Pinpoint the cell where the given text exists, returning its (x, y) midpoint coordinate. 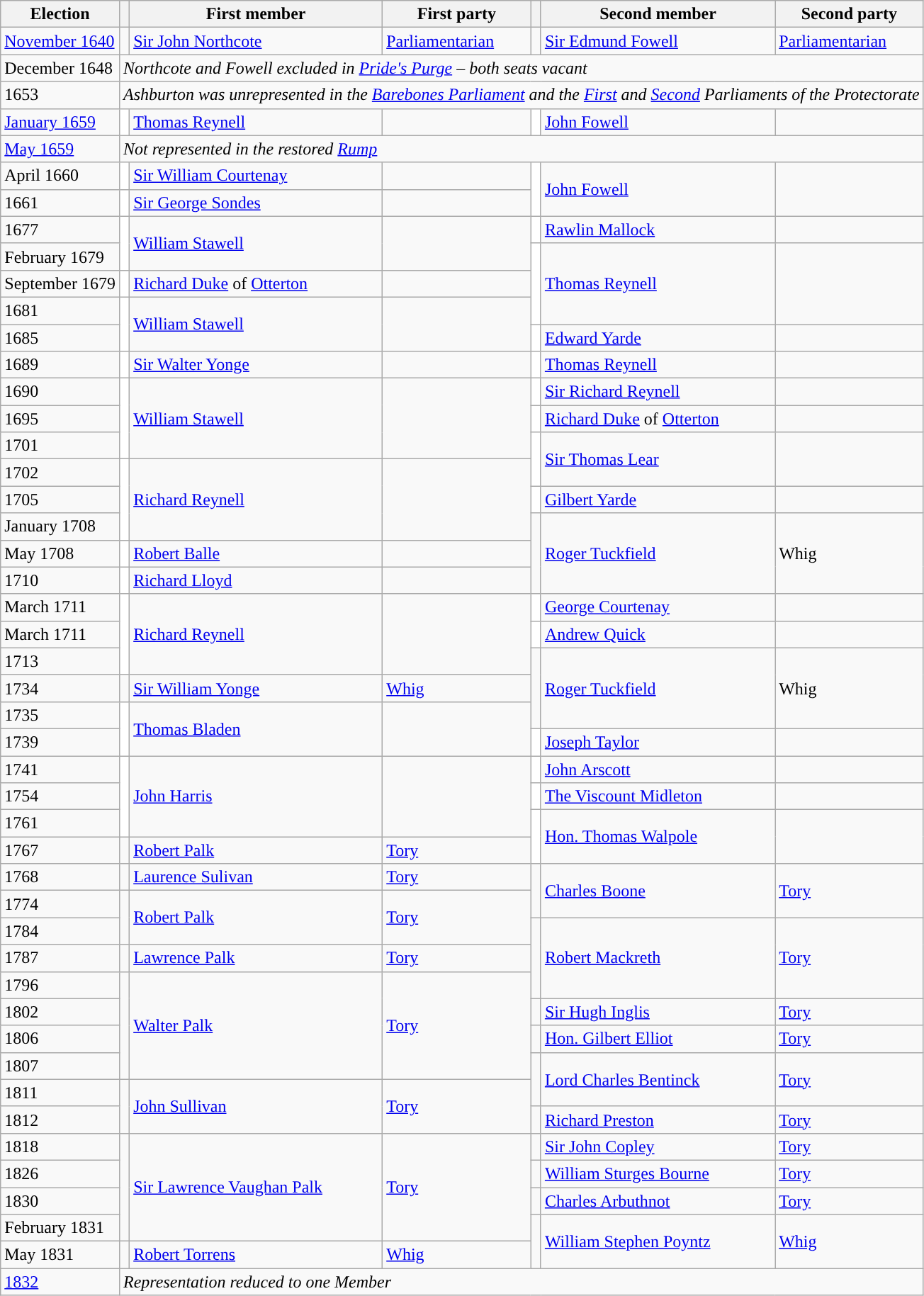
1701 (60, 446)
Sir William Courtenay (257, 176)
1661 (60, 203)
Sir John Northcote (257, 41)
1774 (60, 904)
George Courtenay (658, 607)
Sir Edmund Fowell (658, 41)
1818 (60, 1146)
1754 (60, 796)
February 1831 (60, 1228)
Lawrence Palk (257, 958)
1811 (60, 1093)
Charles Boone (658, 891)
1705 (60, 500)
Sir Richard Reynell (658, 392)
September 1679 (60, 283)
1677 (60, 230)
Richard Lloyd (257, 580)
Sir George Sondes (257, 203)
1690 (60, 392)
1713 (60, 661)
1710 (60, 580)
Robert Mackreth (658, 958)
Robert Torrens (257, 1255)
January 1659 (60, 122)
Not represented in the restored Rump (522, 149)
Sir John Copley (658, 1146)
Sir William Yonge (257, 688)
November 1640 (60, 41)
Hon. Gilbert Elliot (658, 1039)
Sir Thomas Lear (658, 459)
Northcote and Fowell excluded in Pride's Purge – both seats vacant (522, 68)
1739 (60, 742)
Representation reduced to one Member (522, 1282)
1653 (60, 95)
Ashburton was unrepresented in the Barebones Parliament and the First and Second Parliaments of the Protectorate (522, 95)
May 1708 (60, 553)
1689 (60, 365)
May 1659 (60, 149)
William Sturges Bourne (658, 1173)
John Sullivan (257, 1106)
Andrew Quick (658, 634)
John Arscott (658, 769)
1832 (60, 1282)
Hon. Thomas Walpole (658, 837)
1761 (60, 823)
The Viscount Midleton (658, 796)
1695 (60, 419)
1741 (60, 769)
1807 (60, 1066)
1767 (60, 850)
William Stephen Poyntz (658, 1241)
1830 (60, 1201)
Richard Preston (658, 1120)
1812 (60, 1120)
John Harris (257, 796)
Robert Balle (257, 553)
Sir Hugh Inglis (658, 1012)
1806 (60, 1039)
1826 (60, 1173)
Charles Arbuthnot (658, 1201)
Election (60, 14)
Lord Charles Bentinck (658, 1079)
February 1679 (60, 257)
1787 (60, 958)
Walter Palk (257, 1025)
First member (257, 14)
April 1660 (60, 176)
Second party (850, 14)
1768 (60, 877)
1681 (60, 310)
December 1648 (60, 68)
Laurence Sulivan (257, 877)
1796 (60, 985)
Rawlin Mallock (658, 230)
1685 (60, 338)
Edward Yarde (658, 338)
1735 (60, 715)
Thomas Bladen (257, 728)
1702 (60, 473)
First party (456, 14)
Joseph Taylor (658, 742)
Sir Walter Yonge (257, 365)
1802 (60, 1012)
Second member (658, 14)
January 1708 (60, 526)
May 1831 (60, 1255)
1784 (60, 931)
Sir Lawrence Vaughan Palk (257, 1187)
1734 (60, 688)
Gilbert Yarde (658, 500)
